Find where the given text appears and provide that cell's center as (X, Y) coordinate. 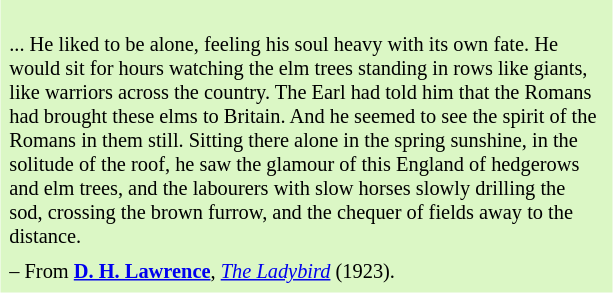
– From D. H. Lawrence, The Ladybird (1923). (306, 272)
